Return the (x, y) coordinate for the center point of the cell that contains the specified text.  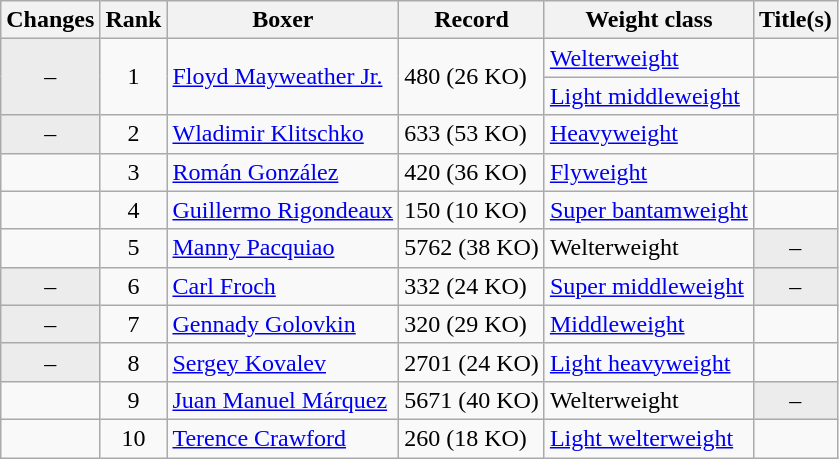
3 (134, 172)
Román González (283, 172)
2701 (24 KO) (472, 362)
5762 (38 KO) (472, 248)
5 (134, 248)
Flyweight (648, 172)
Carl Froch (283, 286)
Manny Pacquiao (283, 248)
633 (53 KO) (472, 134)
4 (134, 210)
Light heavyweight (648, 362)
Heavyweight (648, 134)
Light middleweight (648, 96)
7 (134, 324)
Wladimir Klitschko (283, 134)
1 (134, 77)
Terence Crawford (283, 438)
Boxer (283, 20)
420 (36 KO) (472, 172)
Floyd Mayweather Jr. (283, 77)
332 (24 KO) (472, 286)
Gennady Golovkin (283, 324)
Changes (50, 20)
Sergey Kovalev (283, 362)
5671 (40 KO) (472, 400)
Light welterweight (648, 438)
8 (134, 362)
Juan Manuel Márquez (283, 400)
2 (134, 134)
10 (134, 438)
Super bantamweight (648, 210)
9 (134, 400)
Super middleweight (648, 286)
480 (26 KO) (472, 77)
Weight class (648, 20)
320 (29 KO) (472, 324)
Middleweight (648, 324)
150 (10 KO) (472, 210)
Record (472, 20)
Rank (134, 20)
260 (18 KO) (472, 438)
6 (134, 286)
Guillermo Rigondeaux (283, 210)
Title(s) (795, 20)
